Locate the cell with the specified text and output its (x, y) center coordinate. 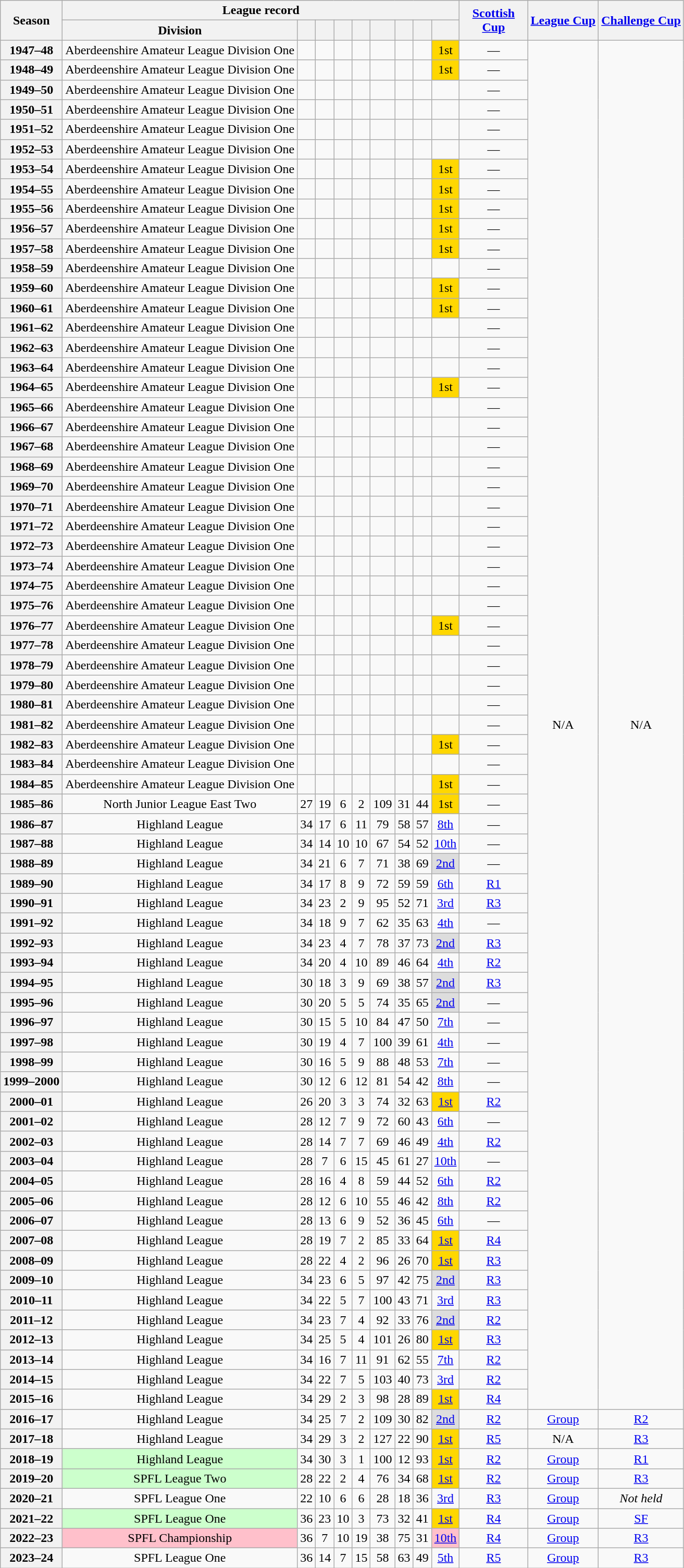
1999–2000 (31, 1082)
1957–58 (31, 249)
2012–13 (31, 1340)
1961–62 (31, 328)
21 (325, 863)
Season (31, 20)
SPFL League Two (180, 1478)
1952–53 (31, 149)
1982–83 (31, 744)
2014–15 (31, 1379)
2011–12 (31, 1320)
1964–65 (31, 387)
1992–93 (31, 943)
96 (382, 1260)
1962–63 (31, 348)
2000–01 (31, 1101)
2007–08 (31, 1241)
2023–24 (31, 1558)
98 (382, 1399)
2005–06 (31, 1200)
84 (382, 1022)
Scottish Cup (494, 20)
1950–51 (31, 109)
1995–96 (31, 1002)
1970–71 (31, 506)
2010–11 (31, 1300)
40 (404, 1379)
2013–14 (31, 1359)
1965–66 (31, 407)
2019–20 (31, 1478)
47 (404, 1022)
2022–23 (31, 1538)
1947–48 (31, 50)
60 (404, 1121)
SF (641, 1518)
2002–03 (31, 1141)
1967–68 (31, 447)
1977–78 (31, 645)
1951–52 (31, 129)
1981–82 (31, 725)
79 (382, 824)
1988–89 (31, 863)
1972–73 (31, 546)
1987–88 (31, 843)
2020–21 (31, 1498)
League record (261, 10)
1997–98 (31, 1042)
1953–54 (31, 169)
2006–07 (31, 1221)
78 (382, 943)
1949–50 (31, 90)
95 (382, 903)
103 (382, 1379)
80 (422, 1340)
68 (422, 1478)
48 (404, 1062)
1986–87 (31, 824)
Not held (641, 1498)
1985–86 (31, 804)
2021–22 (31, 1518)
97 (382, 1280)
1969–70 (31, 486)
1980–81 (31, 705)
65 (422, 1002)
1948–49 (31, 70)
92 (382, 1320)
91 (382, 1359)
1983–84 (31, 764)
1 (362, 1459)
1955–56 (31, 209)
127 (382, 1439)
1975–76 (31, 606)
90 (422, 1439)
Challenge Cup (641, 20)
67 (382, 843)
1966–67 (31, 427)
1976–77 (31, 626)
88 (382, 1062)
North Junior League East Two (180, 804)
2004–05 (31, 1181)
85 (382, 1241)
2003–04 (31, 1161)
81 (382, 1082)
2009–10 (31, 1280)
1968–69 (31, 467)
Division (180, 30)
SPFL Championship (180, 1538)
53 (422, 1062)
1974–75 (31, 586)
50 (422, 1022)
1971–72 (31, 526)
2008–09 (31, 1260)
39 (404, 1042)
1973–74 (31, 566)
1979–80 (31, 685)
70 (422, 1260)
1998–99 (31, 1062)
1993–94 (31, 963)
5th (445, 1558)
2001–02 (31, 1121)
1963–64 (31, 367)
2015–16 (31, 1399)
1959–60 (31, 288)
1984–85 (31, 784)
1994–95 (31, 983)
1991–92 (31, 923)
1954–55 (31, 189)
1978–79 (31, 665)
101 (382, 1340)
1956–57 (31, 228)
League Cup (563, 20)
1960–61 (31, 308)
2017–18 (31, 1439)
93 (422, 1459)
1958–59 (31, 268)
37 (404, 943)
1990–91 (31, 903)
82 (422, 1419)
1989–90 (31, 884)
1996–97 (31, 1022)
2016–17 (31, 1419)
13 (325, 1221)
2018–19 (31, 1459)
41 (422, 1518)
